Detect which cell encompasses the target text, then output its (X, Y) center coordinate. 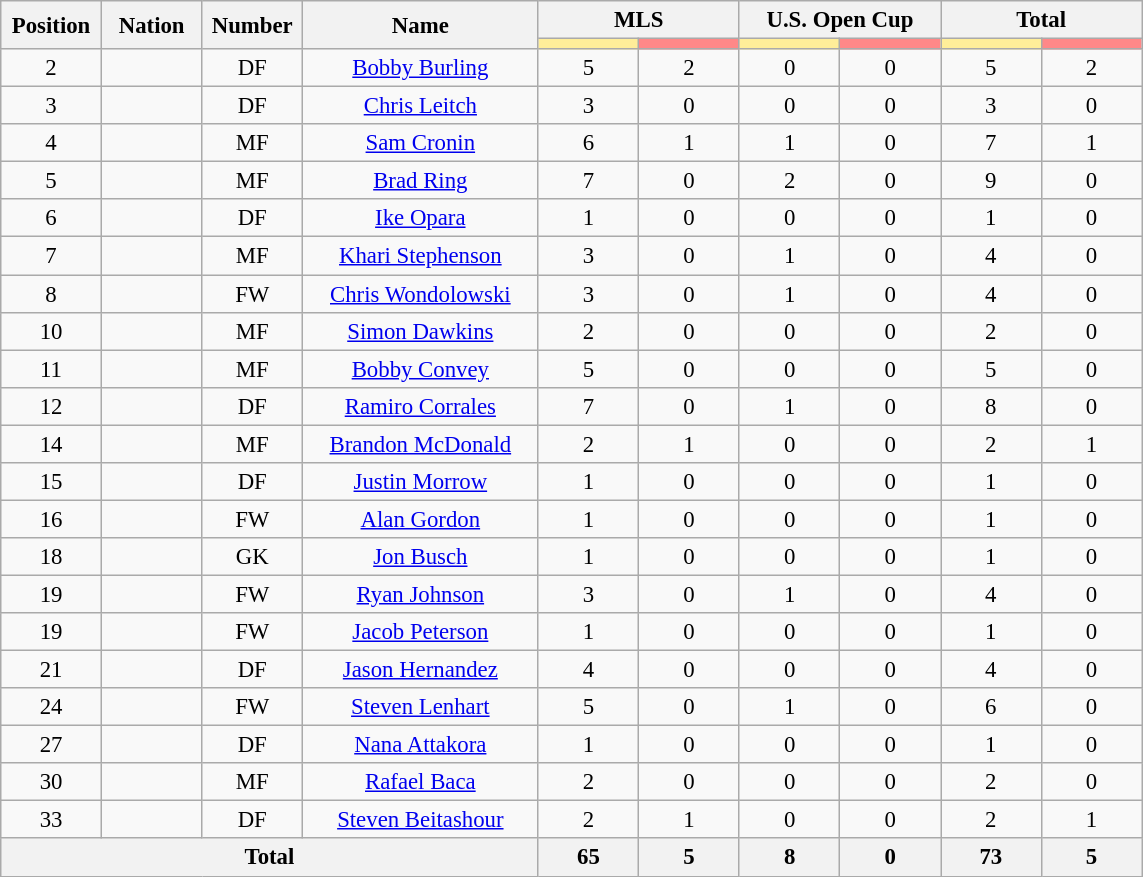
73 (990, 858)
Jason Hernandez (421, 670)
Brad Ring (421, 181)
Jacob Peterson (421, 632)
24 (52, 707)
14 (52, 444)
Bobby Burling (421, 68)
Bobby Convey (421, 369)
GK (252, 557)
Ryan Johnson (421, 594)
Justin Morrow (421, 482)
15 (52, 482)
Position (52, 25)
10 (52, 331)
U.S. Open Cup (840, 20)
Brandon McDonald (421, 444)
Name (421, 25)
9 (990, 181)
Steven Lenhart (421, 707)
65 (588, 858)
Chris Wondolowski (421, 294)
Nation (152, 25)
16 (52, 519)
Khari Stephenson (421, 256)
27 (52, 745)
MLS (638, 20)
Ramiro Corrales (421, 406)
18 (52, 557)
Steven Beitashour (421, 820)
Rafael Baca (421, 782)
11 (52, 369)
Ike Opara (421, 219)
12 (52, 406)
Chris Leitch (421, 106)
Nana Attakora (421, 745)
Jon Busch (421, 557)
30 (52, 782)
Simon Dawkins (421, 331)
Alan Gordon (421, 519)
21 (52, 670)
33 (52, 820)
Sam Cronin (421, 143)
Number (252, 25)
